Find where the given text appears and provide that cell's center as (x, y) coordinate. 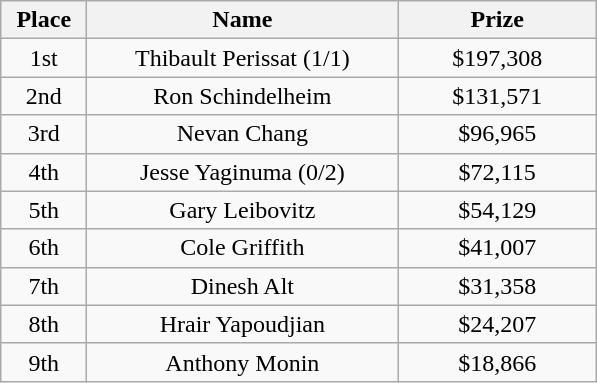
Prize (498, 20)
Anthony Monin (242, 362)
$197,308 (498, 58)
$18,866 (498, 362)
$54,129 (498, 210)
Place (44, 20)
Hrair Yapoudjian (242, 324)
$96,965 (498, 134)
6th (44, 248)
Gary Leibovitz (242, 210)
5th (44, 210)
$41,007 (498, 248)
8th (44, 324)
Cole Griffith (242, 248)
Thibault Perissat (1/1) (242, 58)
$131,571 (498, 96)
$72,115 (498, 172)
Name (242, 20)
Ron Schindelheim (242, 96)
3rd (44, 134)
2nd (44, 96)
4th (44, 172)
1st (44, 58)
9th (44, 362)
$24,207 (498, 324)
7th (44, 286)
Nevan Chang (242, 134)
Dinesh Alt (242, 286)
Jesse Yaginuma (0/2) (242, 172)
$31,358 (498, 286)
